Provide the (x, y) coordinate of the cell's center where the given text is located.  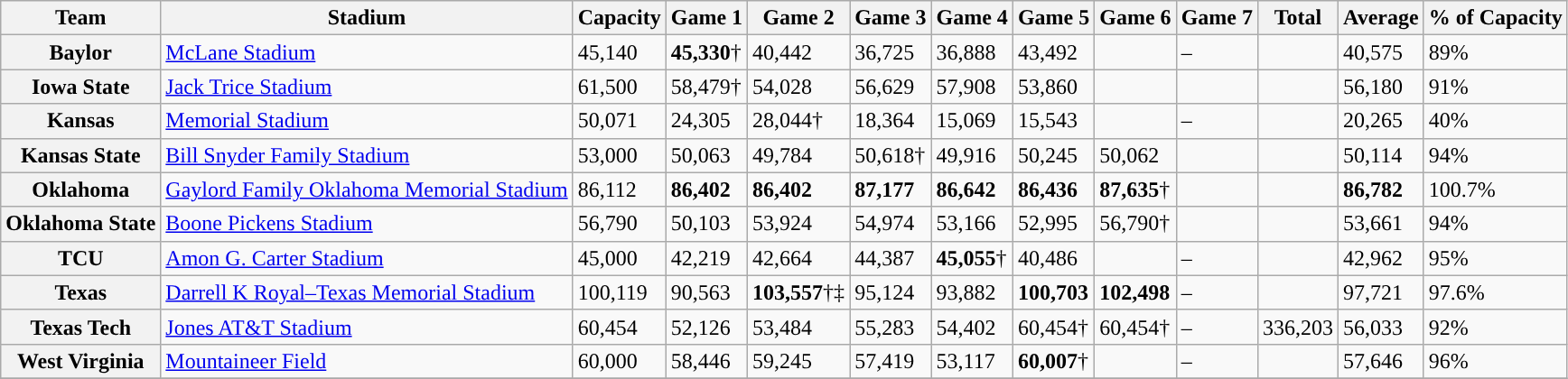
50,618† (891, 155)
45,000 (620, 258)
49,784 (798, 155)
Stadium (367, 18)
40% (1496, 121)
Capacity (620, 18)
57,646 (1382, 361)
53,000 (620, 155)
58,446 (706, 361)
McLane Stadium (367, 52)
Oklahoma State (81, 224)
53,924 (798, 224)
103,557†‡ (798, 292)
20,265 (1382, 121)
56,033 (1382, 327)
Gaylord Family Oklahoma Memorial Stadium (367, 189)
Average (1382, 18)
36,888 (972, 52)
Game 7 (1217, 18)
49,916 (972, 155)
97,721 (1382, 292)
Game 5 (1053, 18)
89% (1496, 52)
95% (1496, 258)
53,166 (972, 224)
44,387 (891, 258)
56,790† (1135, 224)
95,124 (891, 292)
Boone Pickens Stadium (367, 224)
50,114 (1382, 155)
56,629 (891, 87)
53,661 (1382, 224)
42,219 (706, 258)
87,177 (891, 189)
96% (1496, 361)
57,419 (891, 361)
50,103 (706, 224)
Game 4 (972, 18)
50,071 (620, 121)
54,974 (891, 224)
Kansas State (81, 155)
40,575 (1382, 52)
Memorial Stadium (367, 121)
Game 3 (891, 18)
42,962 (1382, 258)
53,117 (972, 361)
56,790 (620, 224)
54,028 (798, 87)
TCU (81, 258)
15,543 (1053, 121)
18,364 (891, 121)
56,180 (1382, 87)
52,126 (706, 327)
86,112 (620, 189)
86,642 (972, 189)
Game 1 (706, 18)
40,486 (1053, 258)
40,442 (798, 52)
54,402 (972, 327)
Iowa State (81, 87)
45,140 (620, 52)
93,882 (972, 292)
53,484 (798, 327)
60,454 (620, 327)
Baylor (81, 52)
97.6% (1496, 292)
Texas Tech (81, 327)
28,044† (798, 121)
100,703 (1053, 292)
Game 6 (1135, 18)
Total (1299, 18)
91% (1496, 87)
West Virginia (81, 361)
Mountaineer Field (367, 361)
Team (81, 18)
86,436 (1053, 189)
45,330† (706, 52)
Kansas (81, 121)
42,664 (798, 258)
90,563 (706, 292)
50,245 (1053, 155)
Game 2 (798, 18)
Jack Trice Stadium (367, 87)
52,995 (1053, 224)
50,063 (706, 155)
Oklahoma (81, 189)
100,119 (620, 292)
87,635† (1135, 189)
36,725 (891, 52)
43,492 (1053, 52)
Darrell K Royal–Texas Memorial Stadium (367, 292)
15,069 (972, 121)
% of Capacity (1496, 18)
58,479† (706, 87)
53,860 (1053, 87)
336,203 (1299, 327)
57,908 (972, 87)
Amon G. Carter Stadium (367, 258)
86,782 (1382, 189)
100.7% (1496, 189)
Bill Snyder Family Stadium (367, 155)
55,283 (891, 327)
59,245 (798, 361)
60,000 (620, 361)
61,500 (620, 87)
Texas (81, 292)
92% (1496, 327)
50,062 (1135, 155)
24,305 (706, 121)
45,055† (972, 258)
60,007† (1053, 361)
102,498 (1135, 292)
Jones AT&T Stadium (367, 327)
